Scan for the cell matching the given text and deliver its (x, y) coordinate at center. 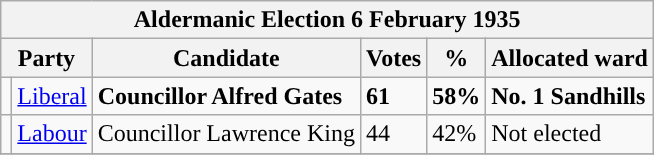
Not elected (570, 134)
Councillor Lawrence King (226, 134)
Liberal (52, 96)
Party (46, 58)
Candidate (226, 58)
Aldermanic Election 6 February 1935 (328, 20)
42% (456, 134)
Allocated ward (570, 58)
Votes (393, 58)
44 (393, 134)
% (456, 58)
58% (456, 96)
Labour (52, 134)
61 (393, 96)
No. 1 Sandhills (570, 96)
Councillor Alfred Gates (226, 96)
